Provide the (X, Y) coordinate of the cell's center where the given text is located.  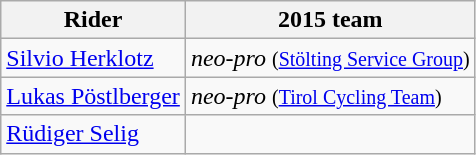
Lukas Pöstlberger (94, 96)
Rider (94, 20)
neo-pro (Stölting Service Group) (330, 58)
neo-pro (Tirol Cycling Team) (330, 96)
Silvio Herklotz (94, 58)
2015 team (330, 20)
Rüdiger Selig (94, 134)
